Find where the given text appears and provide that cell's center as [X, Y] coordinate. 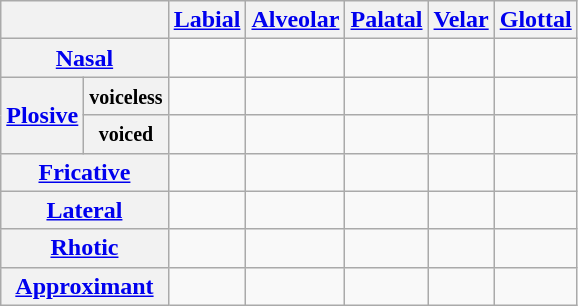
Fricative [84, 172]
Labial [207, 20]
Velar [461, 20]
voiceless [126, 96]
Plosive [42, 115]
Alveolar [296, 20]
Rhotic [84, 248]
Lateral [84, 210]
Glottal [536, 20]
Nasal [84, 58]
voiced [126, 134]
Approximant [84, 286]
Palatal [386, 20]
